Identify which cell holds the provided text, then report its [X, Y] central coordinate. 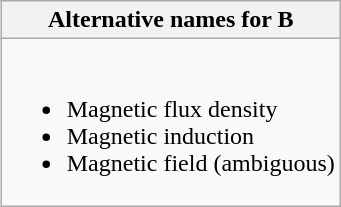
Alternative names for B [170, 20]
Magnetic flux densityMagnetic inductionMagnetic field (ambiguous) [170, 122]
